Output the (x, y) coordinate of the center of the cell containing the given text.  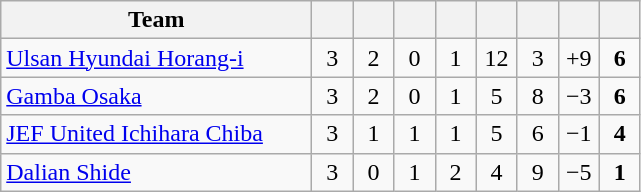
Team (156, 20)
−1 (578, 134)
Dalian Shide (156, 172)
−3 (578, 96)
12 (496, 58)
−5 (578, 172)
JEF United Ichihara Chiba (156, 134)
8 (538, 96)
Ulsan Hyundai Horang-i (156, 58)
Gamba Osaka (156, 96)
+9 (578, 58)
9 (538, 172)
